For the text-containing cell, return its midpoint in (x, y) coordinate format. 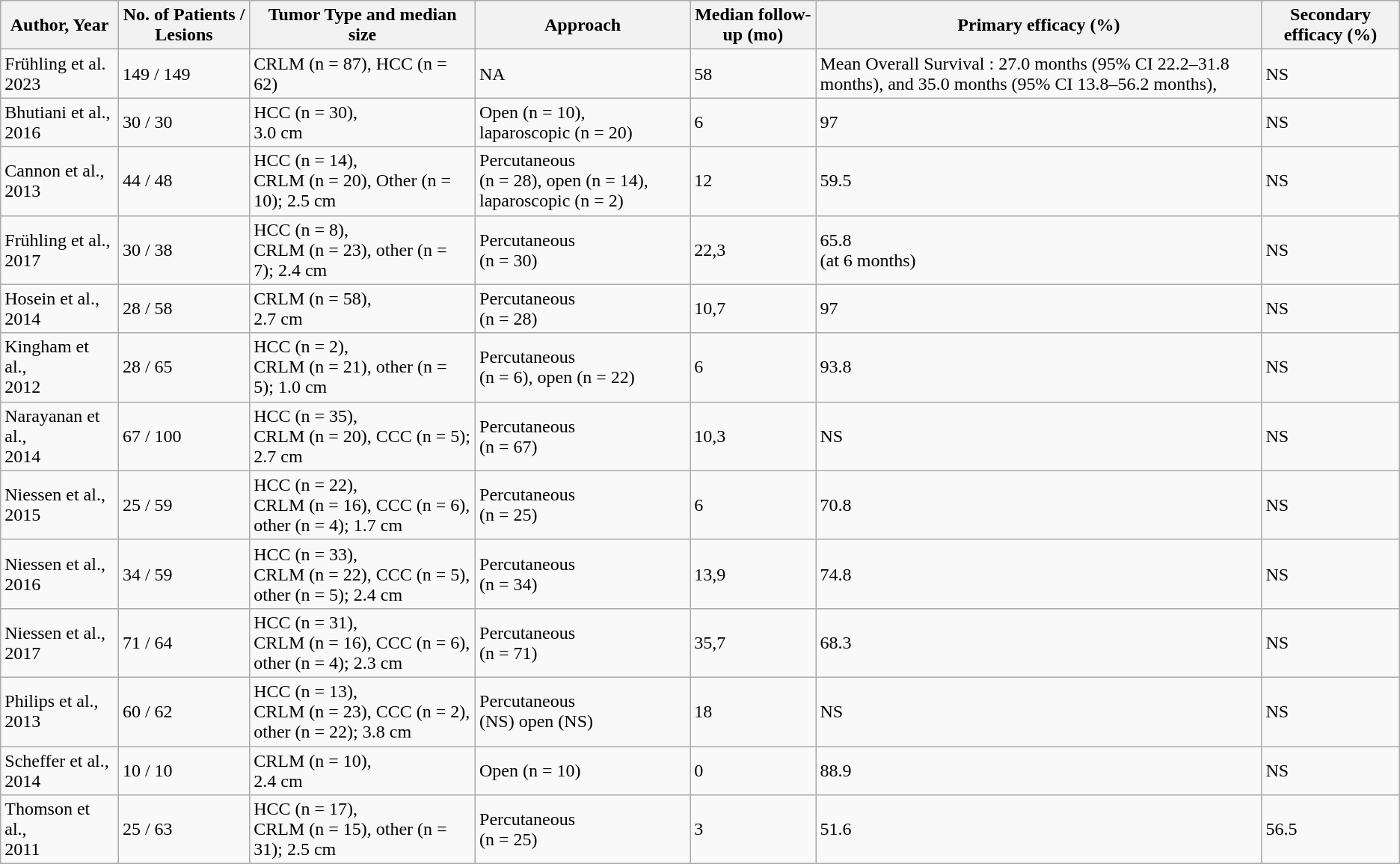
Philips et al.,2013 (60, 711)
Bhutiani et al.,2016 (60, 123)
3 (753, 830)
51.6 (1039, 830)
28 / 58 (184, 308)
HCC (n = 8),CRLM (n = 23), other (n = 7); 2.4 cm (363, 250)
Percutaneous(n = 34) (583, 574)
HCC (n = 33),CRLM (n = 22), CCC (n = 5), other (n = 5); 2.4 cm (363, 574)
93.8 (1039, 367)
68.3 (1039, 643)
22,3 (753, 250)
67 / 100 (184, 436)
35,7 (753, 643)
HCC (n = 17),CRLM (n = 15), other (n = 31); 2.5 cm (363, 830)
Kingham et al.,2012 (60, 367)
0 (753, 770)
71 / 64 (184, 643)
Tumor Type and median size (363, 25)
CRLM (n = 87), HCC (n = 62) (363, 73)
13,9 (753, 574)
44 / 48 (184, 181)
28 / 65 (184, 367)
Primary efficacy (%) (1039, 25)
10,7 (753, 308)
74.8 (1039, 574)
Percutaneous(n = 6), open (n = 22) (583, 367)
Percutaneous(n = 30) (583, 250)
HCC (n = 22),CRLM (n = 16), CCC (n = 6), other (n = 4); 1.7 cm (363, 505)
HCC (n = 30),3.0 cm (363, 123)
25 / 59 (184, 505)
149 / 149 (184, 73)
HCC (n = 14),CRLM (n = 20), Other (n = 10); 2.5 cm (363, 181)
Author, Year (60, 25)
30 / 38 (184, 250)
58 (753, 73)
Percutaneous(NS) open (NS) (583, 711)
Mean Overall Survival : 27.0 months (95% CI 22.2–31.8 months), and 35.0 months (95% CI 13.8–56.2 months), (1039, 73)
Niessen et al.,2015 (60, 505)
25 / 63 (184, 830)
Thomson et al.,2011 (60, 830)
10,3 (753, 436)
NA (583, 73)
CRLM (n = 10),2.4 cm (363, 770)
HCC (n = 13),CRLM (n = 23), CCC (n = 2), other (n = 22); 3.8 cm (363, 711)
Secondary efficacy (%) (1330, 25)
HCC (n = 2),CRLM (n = 21), other (n = 5); 1.0 cm (363, 367)
CRLM (n = 58),2.7 cm (363, 308)
Percutaneous(n = 28) (583, 308)
10 / 10 (184, 770)
HCC (n = 35),CRLM (n = 20), CCC (n = 5); 2.7 cm (363, 436)
59.5 (1039, 181)
Cannon et al.,2013 (60, 181)
Scheffer et al.,2014 (60, 770)
Niessen et al.,2017 (60, 643)
Narayanan et al.,2014 (60, 436)
Approach (583, 25)
Frühling et al.,2017 (60, 250)
30 / 30 (184, 123)
18 (753, 711)
No. of Patients / Lesions (184, 25)
Percutaneous(n = 28), open (n = 14), laparoscopic (n = 2) (583, 181)
Niessen et al.,2016 (60, 574)
Hosein et al.,2014 (60, 308)
56.5 (1330, 830)
88.9 (1039, 770)
70.8 (1039, 505)
65.8(at 6 months) (1039, 250)
60 / 62 (184, 711)
Percutaneous(n = 67) (583, 436)
Frühling et al. 2023 (60, 73)
HCC (n = 31),CRLM (n = 16), CCC (n = 6), other (n = 4); 2.3 cm (363, 643)
12 (753, 181)
Percutaneous(n = 71) (583, 643)
Open (n = 10) (583, 770)
Open (n = 10),laparoscopic (n = 20) (583, 123)
Median follow-up (mo) (753, 25)
34 / 59 (184, 574)
